Capture the cell that displays the provided text and extract its [X, Y] central coordinate. 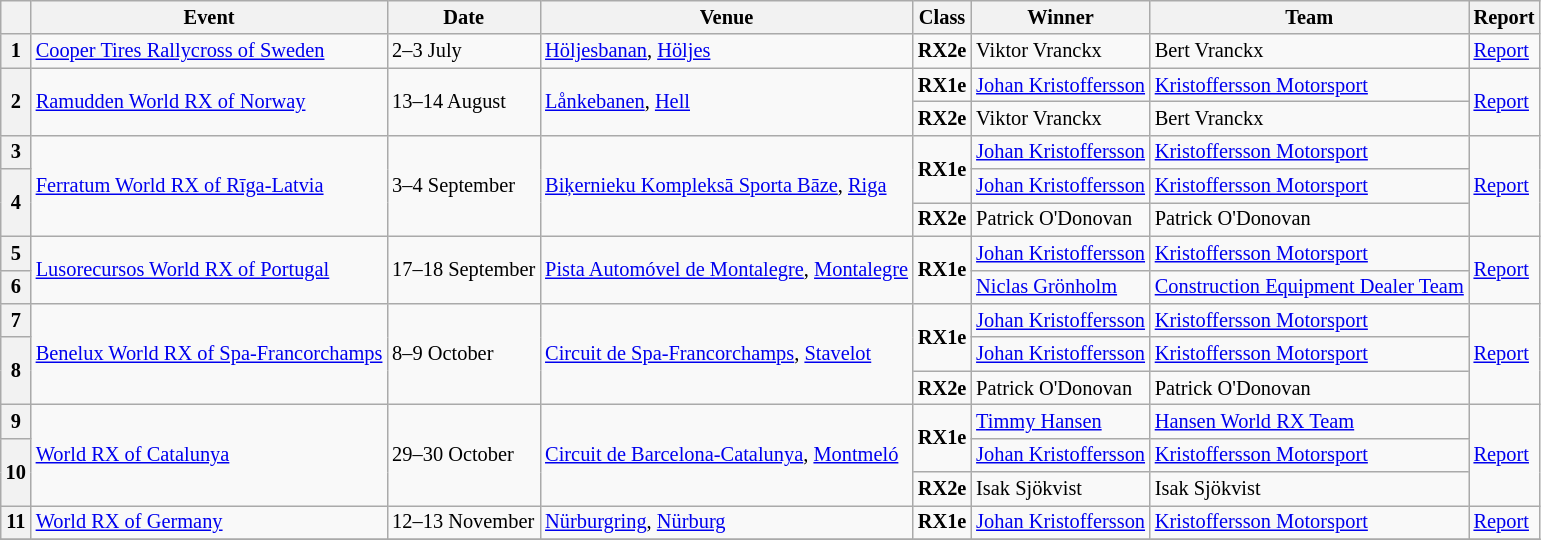
Timmy Hansen [1060, 421]
1 [16, 51]
Event [209, 17]
Pista Automóvel de Montalegre, Montalegre [726, 270]
Winner [1060, 17]
Lånkebanen, Hell [726, 102]
Biķernieku Kompleksā Sporta Bāze, Riga [726, 186]
3 [16, 152]
8–9 October [464, 354]
13–14 August [464, 102]
4 [16, 202]
Niclas Grönholm [1060, 287]
8 [16, 370]
9 [16, 421]
Date [464, 17]
10 [16, 472]
Venue [726, 17]
Benelux World RX of Spa-Francorchamps [209, 354]
Circuit de Spa-Francorchamps, Stavelot [726, 354]
2–3 July [464, 51]
World RX of Germany [209, 522]
Class [942, 17]
Hansen World RX Team [1310, 421]
Circuit de Barcelona-Catalunya, Montmeló [726, 454]
Ferratum World RX of Rīga-Latvia [209, 186]
3–4 September [464, 186]
5 [16, 253]
29–30 October [464, 454]
7 [16, 320]
Nürburgring, Nürburg [726, 522]
Höljesbanan, Höljes [726, 51]
2 [16, 102]
World RX of Catalunya [209, 454]
12–13 November [464, 522]
Cooper Tires Rallycross of Sweden [209, 51]
Construction Equipment Dealer Team [1310, 287]
Ramudden World RX of Norway [209, 102]
Lusorecursos World RX of Portugal [209, 270]
Team [1310, 17]
6 [16, 287]
17–18 September [464, 270]
11 [16, 522]
